From the cell containing the given text, extract its center point as (X, Y) coordinate. 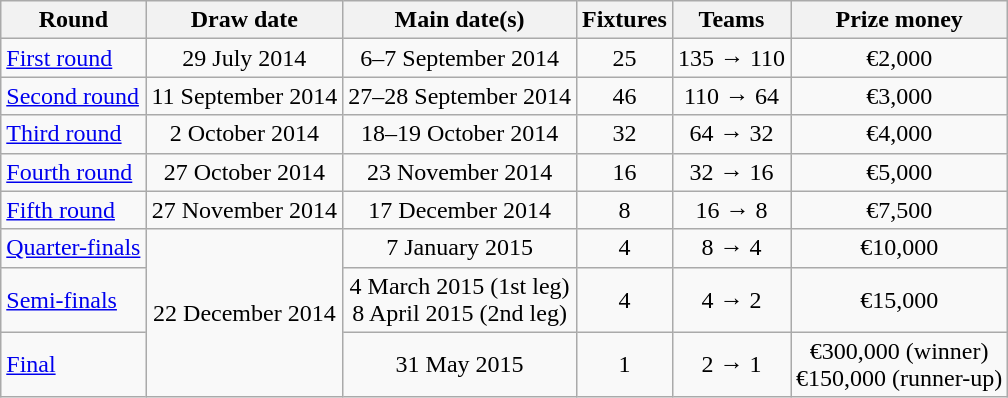
46 (624, 96)
Final (74, 364)
Draw date (244, 20)
110 → 64 (731, 96)
Teams (731, 20)
Fifth round (74, 210)
29 July 2014 (244, 58)
11 September 2014 (244, 96)
€7,500 (900, 210)
8 (624, 210)
6–7 September 2014 (460, 58)
2 → 1 (731, 364)
32 (624, 134)
1 (624, 364)
27 October 2014 (244, 172)
2 October 2014 (244, 134)
64 → 32 (731, 134)
31 May 2015 (460, 364)
32 → 16 (731, 172)
€15,000 (900, 300)
7 January 2015 (460, 248)
25 (624, 58)
First round (74, 58)
27 November 2014 (244, 210)
Fixtures (624, 20)
23 November 2014 (460, 172)
4 → 2 (731, 300)
17 December 2014 (460, 210)
Round (74, 20)
Prize money (900, 20)
Quarter-finals (74, 248)
€300,000 (winner)€150,000 (runner-up) (900, 364)
8 → 4 (731, 248)
Fourth round (74, 172)
Semi-finals (74, 300)
135 → 110 (731, 58)
€2,000 (900, 58)
16 → 8 (731, 210)
4 March 2015 (1st leg) 8 April 2015 (2nd leg) (460, 300)
€4,000 (900, 134)
€5,000 (900, 172)
18–19 October 2014 (460, 134)
Main date(s) (460, 20)
€3,000 (900, 96)
27–28 September 2014 (460, 96)
22 December 2014 (244, 313)
16 (624, 172)
€10,000 (900, 248)
Third round (74, 134)
Second round (74, 96)
